Determine the (X, Y) coordinate at the center of the cell enclosing the given text.  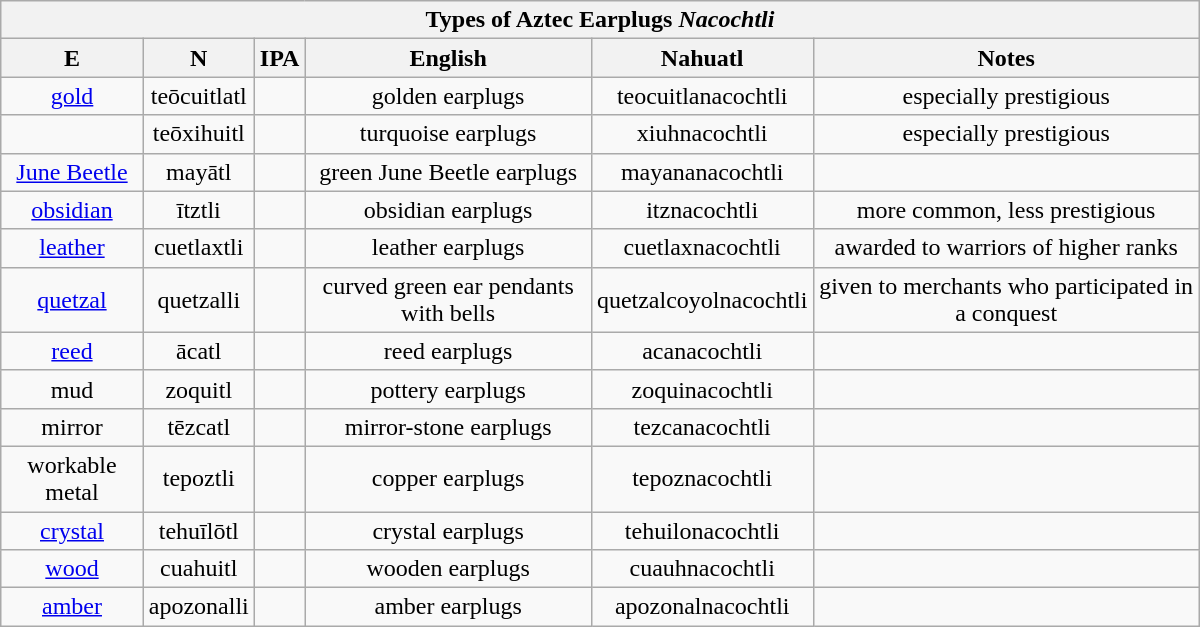
mirror (72, 427)
N (198, 58)
English (448, 58)
teocuitlanacochtli (702, 96)
reed earplugs (448, 351)
zoquitl (198, 389)
amber earplugs (448, 607)
tēzcatl (198, 427)
amber (72, 607)
quetzal (72, 300)
tepoztli (198, 478)
obsidian (72, 210)
E (72, 58)
reed (72, 351)
cuetlaxtli (198, 248)
Types of Aztec Earplugs Nacochtli (600, 20)
apozonalli (198, 607)
leather earplugs (448, 248)
copper earplugs (448, 478)
crystal (72, 531)
mirror-stone earplugs (448, 427)
quetzalli (198, 300)
tepoznacochtli (702, 478)
more common, less prestigious (1006, 210)
golden earplugs (448, 96)
tehuīlōtl (198, 531)
teōxihuitl (198, 134)
wood (72, 569)
mud (72, 389)
apozonalnacochtli (702, 607)
June Beetle (72, 172)
pottery earplugs (448, 389)
obsidian earplugs (448, 210)
crystal earplugs (448, 531)
green June Beetle earplugs (448, 172)
gold (72, 96)
mayātl (198, 172)
xiuhnacochtli (702, 134)
leather (72, 248)
workable metal (72, 478)
turquoise earplugs (448, 134)
awarded to warriors of higher ranks (1006, 248)
curved green ear pendants with bells (448, 300)
ācatl (198, 351)
cuetlaxnacochtli (702, 248)
Notes (1006, 58)
given to merchants who participated in a conquest (1006, 300)
cuahuitl (198, 569)
itznacochtli (702, 210)
tehuilonacochtli (702, 531)
quetzalcoyolnacochtli (702, 300)
acanacochtli (702, 351)
Nahuatl (702, 58)
tezcanacochtli (702, 427)
zoquinacochtli (702, 389)
cuauhnacochtli (702, 569)
IPA (280, 58)
ītztli (198, 210)
wooden earplugs (448, 569)
teōcuitlatl (198, 96)
mayananacochtli (702, 172)
